Locate the cell with the specified text and output its [X, Y] center coordinate. 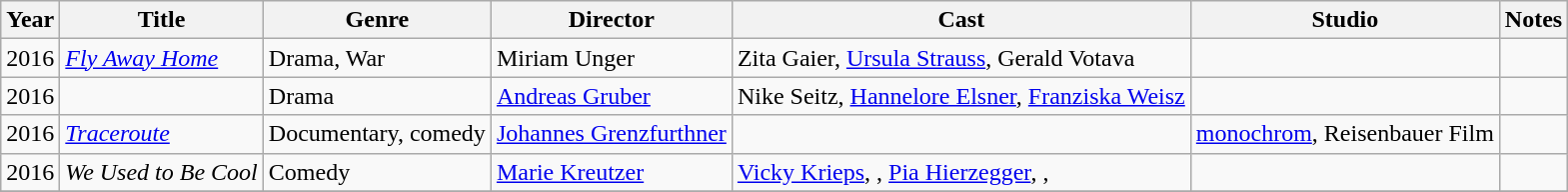
Johannes Grenzfurthner [612, 134]
Drama [377, 96]
Nike Seitz, Hannelore Elsner, Franziska Weisz [961, 96]
We Used to Be Cool [162, 172]
Vicky Krieps, , Pia Hierzegger, , [961, 172]
Traceroute [162, 134]
Marie Kreutzer [612, 172]
Title [162, 20]
Comedy [377, 172]
monochrom, Reisenbauer Film [1345, 134]
Studio [1345, 20]
Drama, War [377, 58]
Documentary, comedy [377, 134]
Genre [377, 20]
Cast [961, 20]
Zita Gaier, Ursula Strauss, Gerald Votava [961, 58]
Miriam Unger [612, 58]
Fly Away Home [162, 58]
Director [612, 20]
Year [30, 20]
Andreas Gruber [612, 96]
Notes [1533, 20]
